Provide the [x, y] coordinate of the cell's center where the given text is located.  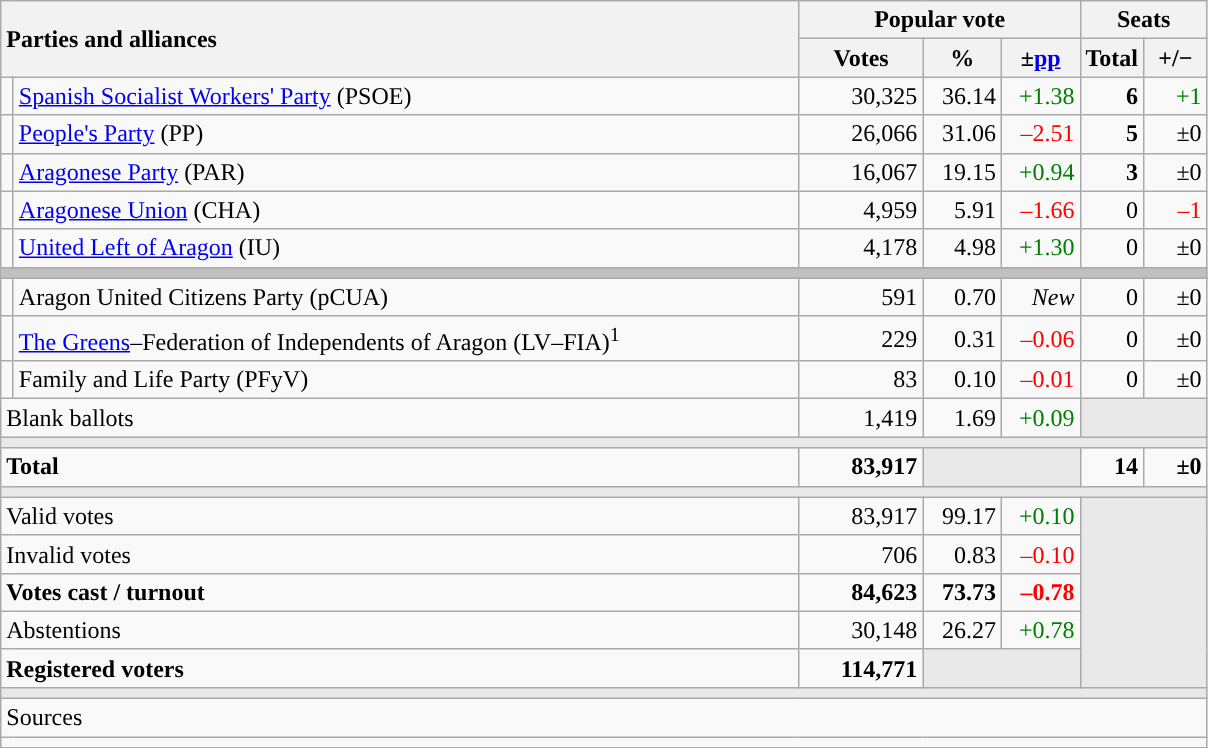
Seats [1144, 20]
26,066 [861, 134]
5.91 [962, 210]
16,067 [861, 172]
73.73 [962, 592]
83 [861, 380]
Sources [604, 718]
114,771 [861, 668]
4,178 [861, 248]
706 [861, 554]
–0.01 [1040, 380]
5 [1112, 134]
Family and Life Party (PFyV) [406, 380]
Votes cast / turnout [400, 592]
30,148 [861, 630]
The Greens–Federation of Independents of Aragon (LV–FIA)1 [406, 338]
84,623 [861, 592]
–1 [1176, 210]
0.83 [962, 554]
Registered voters [400, 668]
+1 [1176, 96]
Aragonese Party (PAR) [406, 172]
–1.66 [1040, 210]
0.31 [962, 338]
30,325 [861, 96]
+1.30 [1040, 248]
4,959 [861, 210]
1.69 [962, 418]
+0.10 [1040, 516]
Parties and alliances [400, 39]
1,419 [861, 418]
36.14 [962, 96]
–2.51 [1040, 134]
Aragonese Union (CHA) [406, 210]
People's Party (PP) [406, 134]
591 [861, 297]
Abstentions [400, 630]
0.10 [962, 380]
4.98 [962, 248]
±pp [1040, 58]
Spanish Socialist Workers' Party (PSOE) [406, 96]
31.06 [962, 134]
+0.78 [1040, 630]
6 [1112, 96]
99.17 [962, 516]
14 [1112, 467]
+0.09 [1040, 418]
+0.94 [1040, 172]
New [1040, 297]
Popular vote [940, 20]
0.70 [962, 297]
Valid votes [400, 516]
229 [861, 338]
–0.10 [1040, 554]
Aragon United Citizens Party (pCUA) [406, 297]
–0.78 [1040, 592]
% [962, 58]
+/− [1176, 58]
Invalid votes [400, 554]
19.15 [962, 172]
+1.38 [1040, 96]
Votes [861, 58]
3 [1112, 172]
United Left of Aragon (IU) [406, 248]
Blank ballots [400, 418]
26.27 [962, 630]
–0.06 [1040, 338]
